Determine the [x, y] coordinate at the center of the cell enclosing the given text.  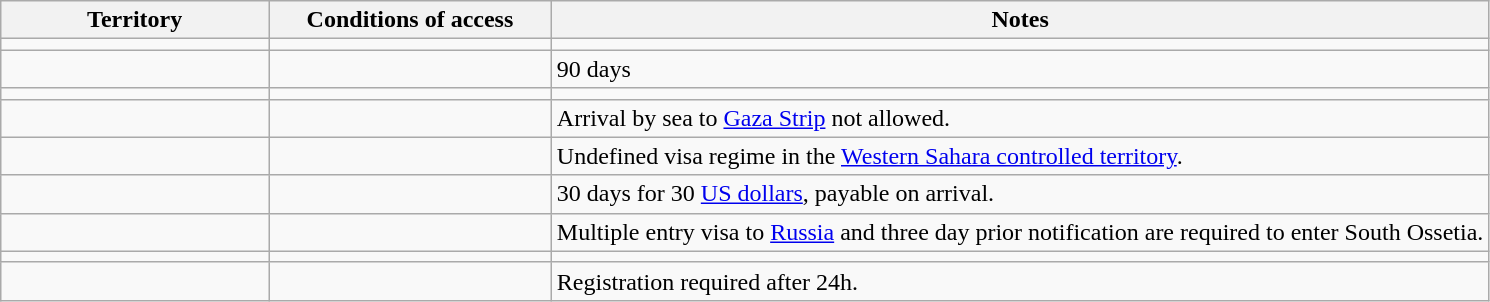
Multiple entry visa to Russia and three day prior notification are required to enter South Ossetia. [1020, 232]
Territory [135, 20]
Arrival by sea to Gaza Strip not allowed. [1020, 118]
Notes [1020, 20]
Conditions of access [410, 20]
30 days for 30 US dollars, payable on arrival. [1020, 194]
Undefined visa regime in the Western Sahara controlled territory. [1020, 156]
90 days [1020, 69]
Registration required after 24h. [1020, 281]
